Find where the given text appears and provide that cell's center as [X, Y] coordinate. 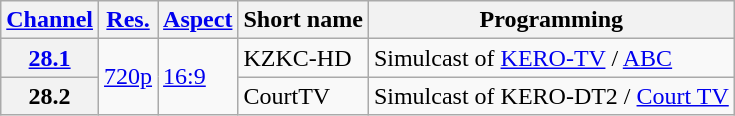
28.1 [50, 58]
Simulcast of KERO-DT2 / Court TV [551, 96]
16:9 [198, 77]
Res. [128, 20]
CourtTV [303, 96]
Programming [551, 20]
Channel [50, 20]
720p [128, 77]
KZKC-HD [303, 58]
28.2 [50, 96]
Aspect [198, 20]
Short name [303, 20]
Simulcast of KERO-TV / ABC [551, 58]
